Return the [X, Y] coordinate for the center point of the cell that contains the specified text.  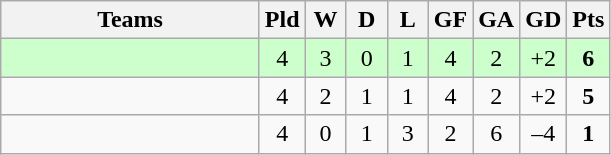
GD [544, 20]
D [366, 20]
5 [588, 96]
L [408, 20]
GA [496, 20]
GF [450, 20]
Pts [588, 20]
–4 [544, 134]
Teams [130, 20]
W [326, 20]
Pld [282, 20]
